Return the [x, y] coordinate for the center point of the cell that contains the specified text.  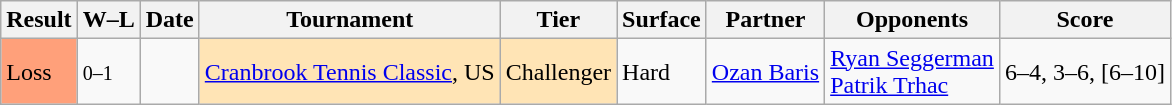
Ryan Seggerman Patrik Trhac [912, 72]
W–L [108, 20]
6–4, 3–6, [6–10] [1084, 72]
Tournament [350, 20]
Challenger [558, 72]
Score [1084, 20]
Opponents [912, 20]
Tier [558, 20]
Hard [662, 72]
0–1 [108, 72]
Date [170, 20]
Result [39, 20]
Cranbrook Tennis Classic, US [350, 72]
Surface [662, 20]
Partner [765, 20]
Ozan Baris [765, 72]
Loss [39, 72]
